Scan for the cell matching the given text and deliver its (x, y) coordinate at center. 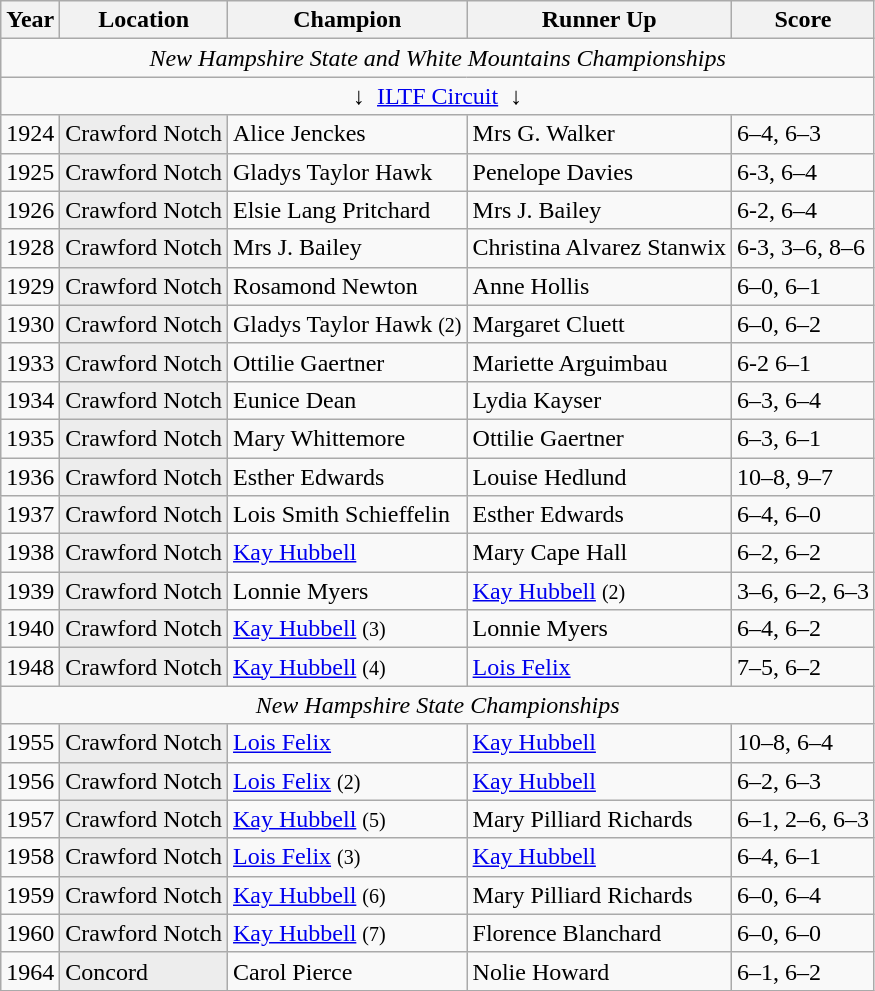
Mariette Arguimbau (599, 362)
Mary Whittemore (348, 438)
6–2, 6–3 (802, 781)
10–8, 9–7 (802, 477)
Gladys Taylor Hawk (2) (348, 324)
1936 (30, 477)
1955 (30, 743)
1934 (30, 400)
Score (802, 20)
Anne Hollis (599, 286)
1938 (30, 553)
Kay Hubbell (6) (348, 895)
6–0, 6–2 (802, 324)
↓ ILTF Circuit ↓ (438, 96)
Gladys Taylor Hawk (348, 172)
1937 (30, 515)
6–0, 6–1 (802, 286)
6-3, 6–4 (802, 172)
6-3, 3–6, 8–6 (802, 248)
6–4, 6–3 (802, 134)
1935 (30, 438)
6–0, 6–4 (802, 895)
6–3, 6–1 (802, 438)
Mary Cape Hall (599, 553)
6–1, 6–2 (802, 971)
1930 (30, 324)
Rosamond Newton (348, 286)
Carol Pierce (348, 971)
6–1, 2–6, 6–3 (802, 819)
Champion (348, 20)
1956 (30, 781)
1928 (30, 248)
Kay Hubbell (5) (348, 819)
6–0, 6–0 (802, 933)
Eunice Dean (348, 400)
1959 (30, 895)
1925 (30, 172)
1940 (30, 629)
Margaret Cluett (599, 324)
Year (30, 20)
6–4, 6–1 (802, 857)
Lois Smith Schieffelin (348, 515)
Location (144, 20)
Kay Hubbell (2) (599, 591)
1960 (30, 933)
6-2, 6–4 (802, 210)
1939 (30, 591)
Nolie Howard (599, 971)
1926 (30, 210)
Mrs G. Walker (599, 134)
New Hampshire State and White Mountains Championships (438, 58)
3–6, 6–2, 6–3 (802, 591)
Penelope Davies (599, 172)
1957 (30, 819)
Christina Alvarez Stanwix (599, 248)
Lydia Kayser (599, 400)
Florence Blanchard (599, 933)
6-2 6–1 (802, 362)
Louise Hedlund (599, 477)
1933 (30, 362)
6–2, 6–2 (802, 553)
6–3, 6–4 (802, 400)
New Hampshire State Championships (438, 705)
Kay Hubbell (7) (348, 933)
1964 (30, 971)
1924 (30, 134)
1958 (30, 857)
Kay Hubbell (3) (348, 629)
Alice Jenckes (348, 134)
Lois Felix (3) (348, 857)
Concord (144, 971)
1929 (30, 286)
6–4, 6–2 (802, 629)
Kay Hubbell (4) (348, 667)
7–5, 6–2 (802, 667)
1948 (30, 667)
Runner Up (599, 20)
Lois Felix (2) (348, 781)
Elsie Lang Pritchard (348, 210)
10–8, 6–4 (802, 743)
6–4, 6–0 (802, 515)
